Locate the cell with the specified text and output its [X, Y] center coordinate. 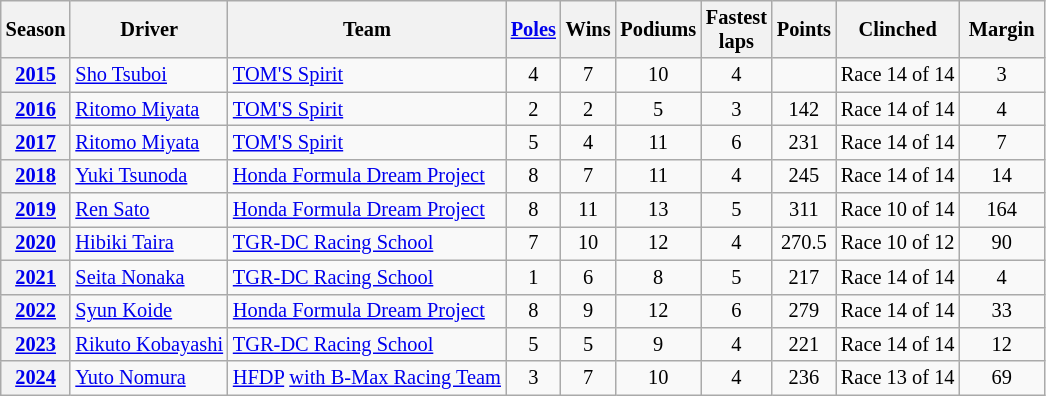
Race 13 of 14 [898, 378]
Driver [149, 29]
Team [367, 29]
236 [804, 378]
2016 [36, 109]
2020 [36, 243]
221 [804, 344]
HFDP with B-Max Racing Team [367, 378]
311 [804, 210]
Season [36, 29]
2023 [36, 344]
2024 [36, 378]
13 [658, 210]
Ren Sato [149, 210]
Yuki Tsunoda [149, 176]
Yuto Nomura [149, 378]
279 [804, 311]
270.5 [804, 243]
Syun Koide [149, 311]
142 [804, 109]
2018 [36, 176]
217 [804, 277]
Wins [588, 29]
Race 10 of 14 [898, 210]
2021 [36, 277]
Poles [534, 29]
Rikuto Kobayashi [149, 344]
Race 10 of 12 [898, 243]
1 [534, 277]
69 [1002, 378]
14 [1002, 176]
Sho Tsuboi [149, 75]
Hibiki Taira [149, 243]
2017 [36, 142]
Fastest laps [736, 29]
245 [804, 176]
Points [804, 29]
2015 [36, 75]
Seita Nonaka [149, 277]
164 [1002, 210]
Clinched [898, 29]
Podiums [658, 29]
33 [1002, 311]
2019 [36, 210]
2022 [36, 311]
231 [804, 142]
90 [1002, 243]
Margin [1002, 29]
